Return [X, Y] of the center of cell containing provided text 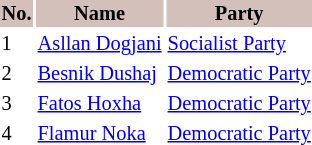
2 [16, 74]
Besnik Dushaj [100, 74]
3 [16, 104]
Name [100, 14]
No. [16, 14]
1 [16, 44]
Party [239, 14]
Fatos Hoxha [100, 104]
Asllan Dogjani [100, 44]
Socialist Party [239, 44]
